Output the [X, Y] coordinate of the center of the cell containing the given text.  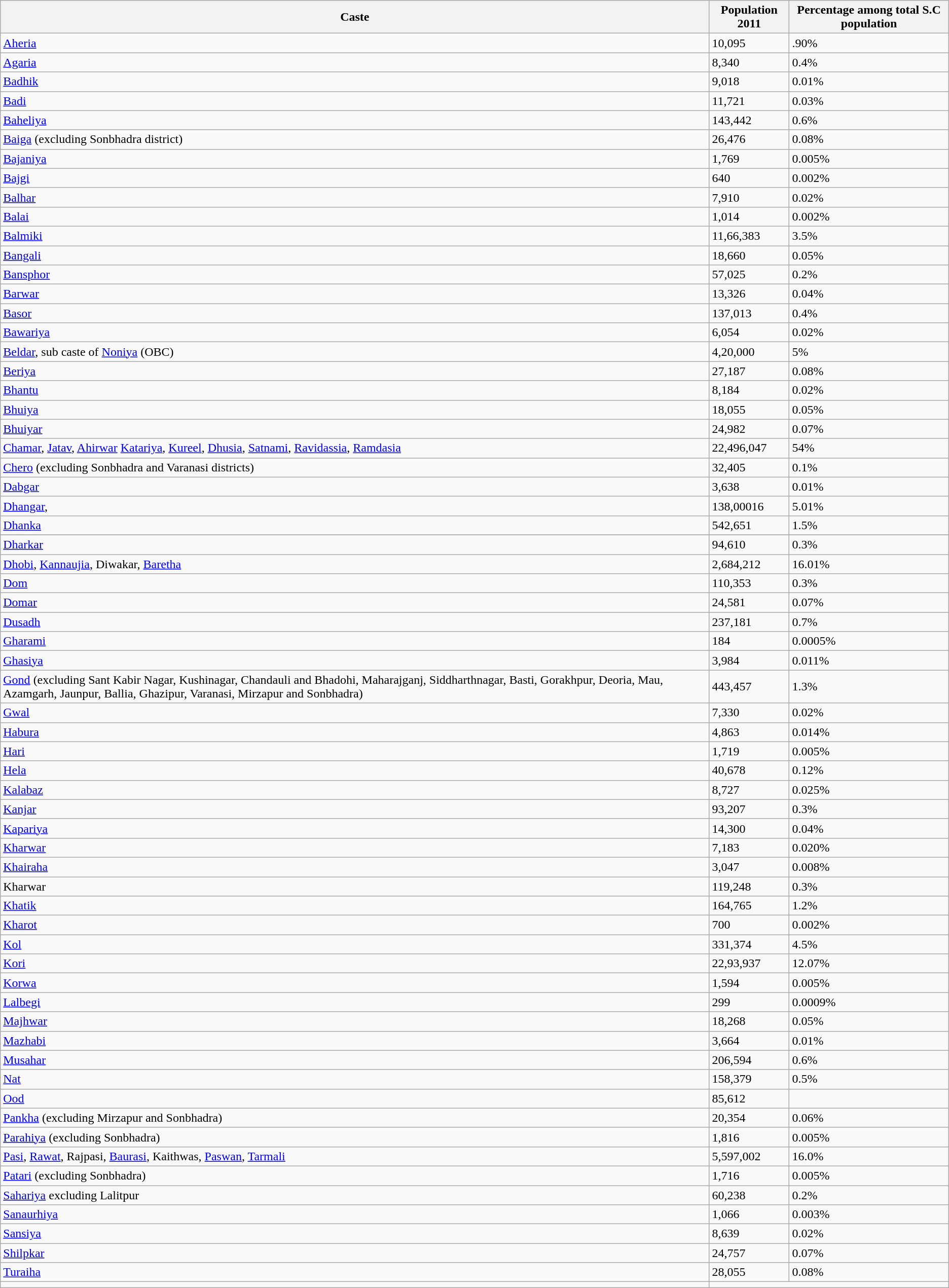
Agaria [355, 62]
5.01% [869, 506]
Percentage among total S.C population [869, 17]
Balmiki [355, 236]
Bhuiyar [355, 429]
54% [869, 448]
237,181 [749, 622]
1,816 [749, 1137]
542,651 [749, 525]
1,066 [749, 1215]
Population 2011 [749, 17]
Ood [355, 1098]
4.5% [869, 944]
Dabgar [355, 487]
Pankha (excluding Mirzapur and Sonbhadra) [355, 1118]
Hela [355, 770]
Mazhabi [355, 1041]
1.2% [869, 906]
Nat [355, 1079]
Dhobi, Kannaujia, Diwakar, Baretha [355, 564]
299 [749, 1002]
Gharami [355, 641]
640 [749, 178]
0.1% [869, 467]
26,476 [749, 139]
1.3% [869, 686]
1,769 [749, 159]
0.7% [869, 622]
Basor [355, 313]
Kharot [355, 925]
Bansphor [355, 275]
Parahiya (excluding Sonbhadra) [355, 1137]
57,025 [749, 275]
Hari [355, 751]
Dom [355, 583]
119,248 [749, 887]
7,910 [749, 197]
Bawariya [355, 333]
Dharkar [355, 544]
0.011% [869, 660]
Kanjar [355, 809]
22,93,937 [749, 964]
9,018 [749, 82]
5,597,002 [749, 1156]
3.5% [869, 236]
Barwar [355, 294]
4,20,000 [749, 352]
22,496,047 [749, 448]
6,054 [749, 333]
Sansiya [355, 1234]
Caste [355, 17]
Baiga (excluding Sonbhadra district) [355, 139]
18,268 [749, 1021]
1,014 [749, 216]
60,238 [749, 1195]
85,612 [749, 1098]
158,379 [749, 1079]
Beriya [355, 371]
1,719 [749, 751]
700 [749, 925]
0.0009% [869, 1002]
Lalbegi [355, 1002]
32,405 [749, 467]
12.07% [869, 964]
Korwa [355, 983]
Khairaha [355, 867]
4,863 [749, 732]
0.014% [869, 732]
443,457 [749, 686]
Turaiha [355, 1272]
Dhanka [355, 525]
Domar [355, 603]
7,183 [749, 848]
27,187 [749, 371]
Pasi, Rawat, Rajpasi, Baurasi, Kaithwas, Paswan, Tarmali [355, 1156]
Gwal [355, 713]
Bajaniya [355, 159]
Bajgi [355, 178]
Badhik [355, 82]
Chamar, Jatav, Ahirwar Katariya, Kureel, Dhusia, Satnami, Ravidassia, Ramdasia [355, 448]
143,442 [749, 120]
1,716 [749, 1175]
Balai [355, 216]
24,982 [749, 429]
5% [869, 352]
0.5% [869, 1079]
Patari (excluding Sonbhadra) [355, 1175]
3,638 [749, 487]
1,594 [749, 983]
0.06% [869, 1118]
.90% [869, 43]
8,184 [749, 390]
1.5% [869, 525]
18,055 [749, 410]
Baheliya [355, 120]
24,757 [749, 1253]
137,013 [749, 313]
Musahar [355, 1060]
Sahariya excluding Lalitpur [355, 1195]
Bhantu [355, 390]
Badi [355, 101]
184 [749, 641]
Kori [355, 964]
2,684,212 [749, 564]
7,330 [749, 713]
Sanaurhiya [355, 1215]
11,66,383 [749, 236]
206,594 [749, 1060]
110,353 [749, 583]
3,984 [749, 660]
40,678 [749, 770]
Majhwar [355, 1021]
Dusadh [355, 622]
Beldar, sub caste of Noniya (OBC) [355, 352]
18,660 [749, 255]
Bangali [355, 255]
0.12% [869, 770]
0.008% [869, 867]
16.01% [869, 564]
Kol [355, 944]
Kalabaz [355, 790]
Shilpkar [355, 1253]
164,765 [749, 906]
Aheria [355, 43]
Chero (excluding Sonbhadra and Varanasi districts) [355, 467]
8,340 [749, 62]
Habura [355, 732]
24,581 [749, 603]
138,00016 [749, 506]
20,354 [749, 1118]
0.03% [869, 101]
14,300 [749, 828]
Khatik [355, 906]
Kapariya [355, 828]
0.025% [869, 790]
Ghasiya [355, 660]
0.020% [869, 848]
331,374 [749, 944]
0.003% [869, 1215]
3,047 [749, 867]
13,326 [749, 294]
0.0005% [869, 641]
Dhangar, [355, 506]
8,639 [749, 1234]
93,207 [749, 809]
Balhar [355, 197]
10,095 [749, 43]
16.0% [869, 1156]
11,721 [749, 101]
94,610 [749, 544]
Bhuiya [355, 410]
28,055 [749, 1272]
8,727 [749, 790]
3,664 [749, 1041]
